Locate the cell with the specified text and output its (X, Y) center coordinate. 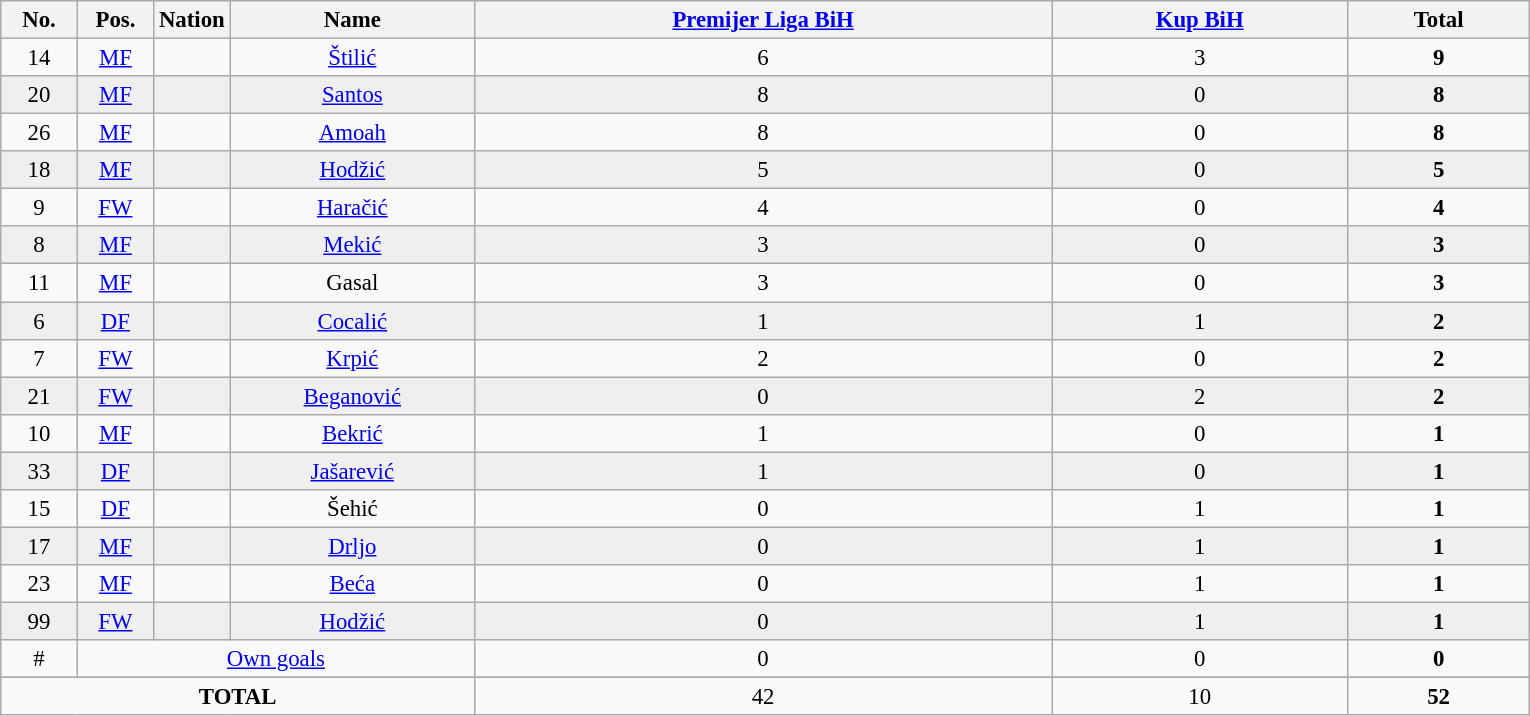
17 (39, 546)
Santos (352, 95)
14 (39, 58)
15 (39, 509)
Name (352, 20)
Own goals (276, 659)
Gasal (352, 283)
Jašarević (352, 471)
Mekić (352, 245)
7 (39, 358)
26 (39, 133)
Amoah (352, 133)
23 (39, 584)
Krpić (352, 358)
Bekrić (352, 433)
Premijer Liga BiH (764, 20)
99 (39, 621)
Beganović (352, 396)
52 (1439, 697)
Beća (352, 584)
TOTAL (238, 697)
11 (39, 283)
Šehić (352, 509)
No. (39, 20)
18 (39, 170)
21 (39, 396)
Nation (192, 20)
20 (39, 95)
Drljo (352, 546)
Total (1439, 20)
42 (764, 697)
# (39, 659)
33 (39, 471)
Cocalić (352, 321)
Štilić (352, 58)
Kup BiH (1200, 20)
Haračić (352, 208)
Pos. (115, 20)
